Scan for the cell matching the given text and deliver its (x, y) coordinate at center. 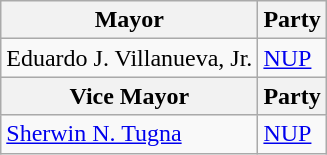
Mayor (130, 20)
Vice Mayor (130, 96)
Eduardo J. Villanueva, Jr. (130, 58)
Sherwin N. Tugna (130, 134)
